Capture the cell that displays the provided text and extract its [x, y] central coordinate. 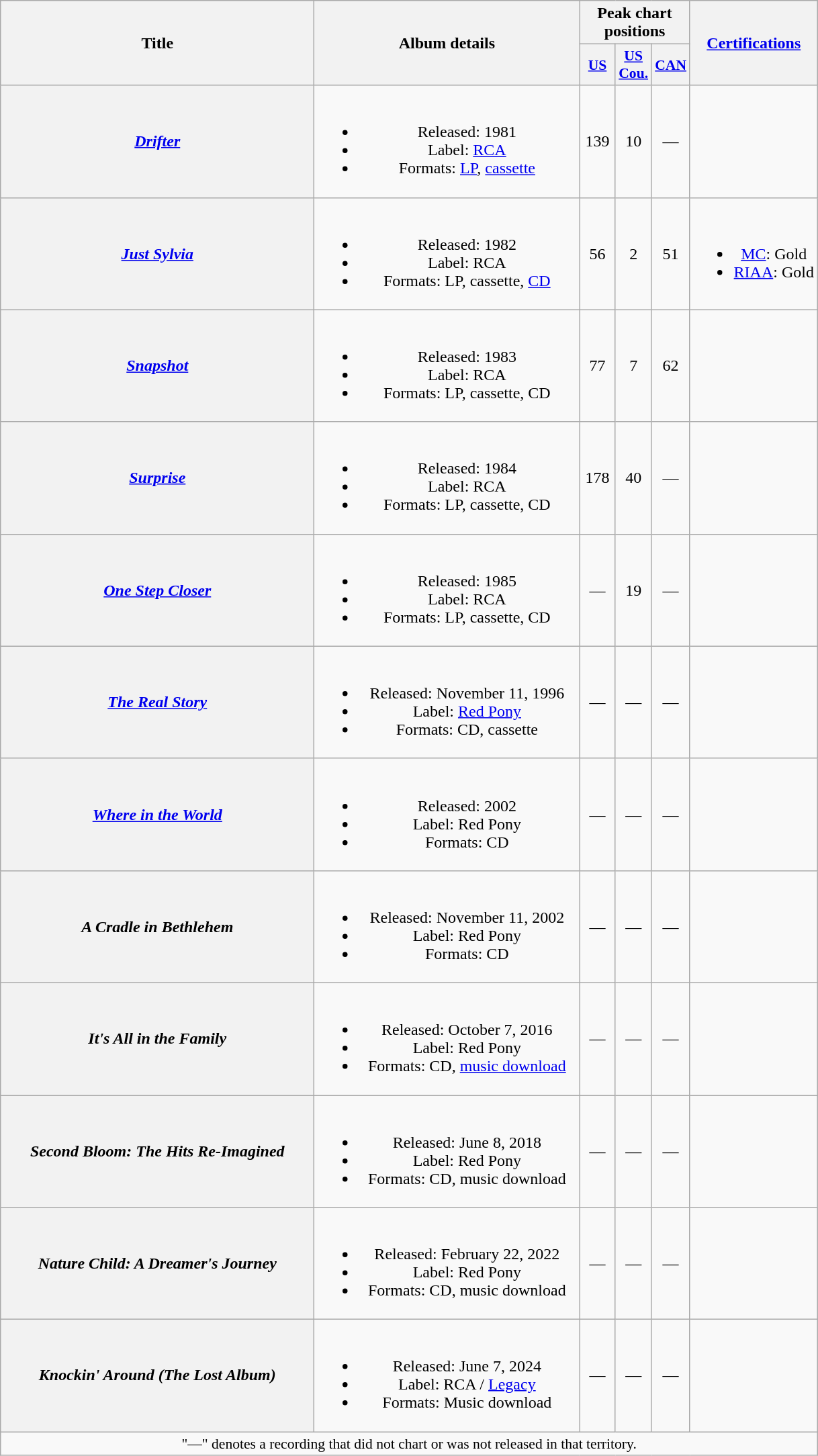
2 [633, 254]
Released: 2002Label: Red PonyFormats: CD [447, 814]
USCou. [633, 64]
40 [633, 478]
Released: October 7, 2016Label: Red PonyFormats: CD, music download [447, 1038]
56 [598, 254]
MC: GoldRIAA: Gold [754, 254]
Peak chartpositions [635, 23]
Nature Child: A Dreamer's Journey [157, 1264]
Surprise [157, 478]
Snapshot [157, 365]
178 [598, 478]
139 [598, 141]
Released: November 11, 1996Label: Red PonyFormats: CD, cassette [447, 702]
19 [633, 590]
Knockin' Around (The Lost Album) [157, 1375]
Just Sylvia [157, 254]
The Real Story [157, 702]
Released: February 22, 2022Label: Red PonyFormats: CD, music download [447, 1264]
Released: June 7, 2024Label: RCA / LegacyFormats: Music download [447, 1375]
Title [157, 43]
Where in the World [157, 814]
51 [670, 254]
Released: 1983Label: RCAFormats: LP, cassette, CD [447, 365]
Released: 1985Label: RCAFormats: LP, cassette, CD [447, 590]
10 [633, 141]
Released: 1982Label: RCAFormats: LP, cassette, CD [447, 254]
62 [670, 365]
One Step Closer [157, 590]
Album details [447, 43]
Released: June 8, 2018Label: Red PonyFormats: CD, music download [447, 1151]
Drifter [157, 141]
Released: 1981Label: RCAFormats: LP, cassette [447, 141]
77 [598, 365]
A Cradle in Bethlehem [157, 927]
Second Bloom: The Hits Re-Imagined [157, 1151]
Released: November 11, 2002Label: Red PonyFormats: CD [447, 927]
CAN [670, 64]
Certifications [754, 43]
7 [633, 365]
US [598, 64]
Released: 1984Label: RCAFormats: LP, cassette, CD [447, 478]
It's All in the Family [157, 1038]
"—" denotes a recording that did not chart or was not released in that territory. [410, 1444]
